Identify which cell holds the provided text, then report its [x, y] central coordinate. 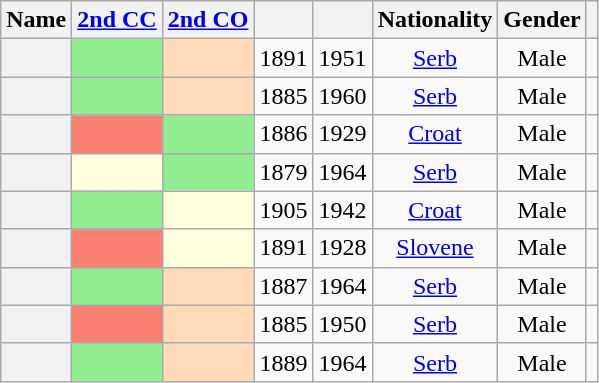
Gender [542, 20]
1960 [342, 96]
1951 [342, 58]
2nd CC [117, 20]
1928 [342, 248]
1886 [284, 134]
1942 [342, 210]
1950 [342, 324]
Slovene [435, 248]
2nd CO [208, 20]
1889 [284, 362]
1879 [284, 172]
1887 [284, 286]
1929 [342, 134]
Name [36, 20]
Nationality [435, 20]
1905 [284, 210]
